Find where the given text appears and provide that cell's center as [x, y] coordinate. 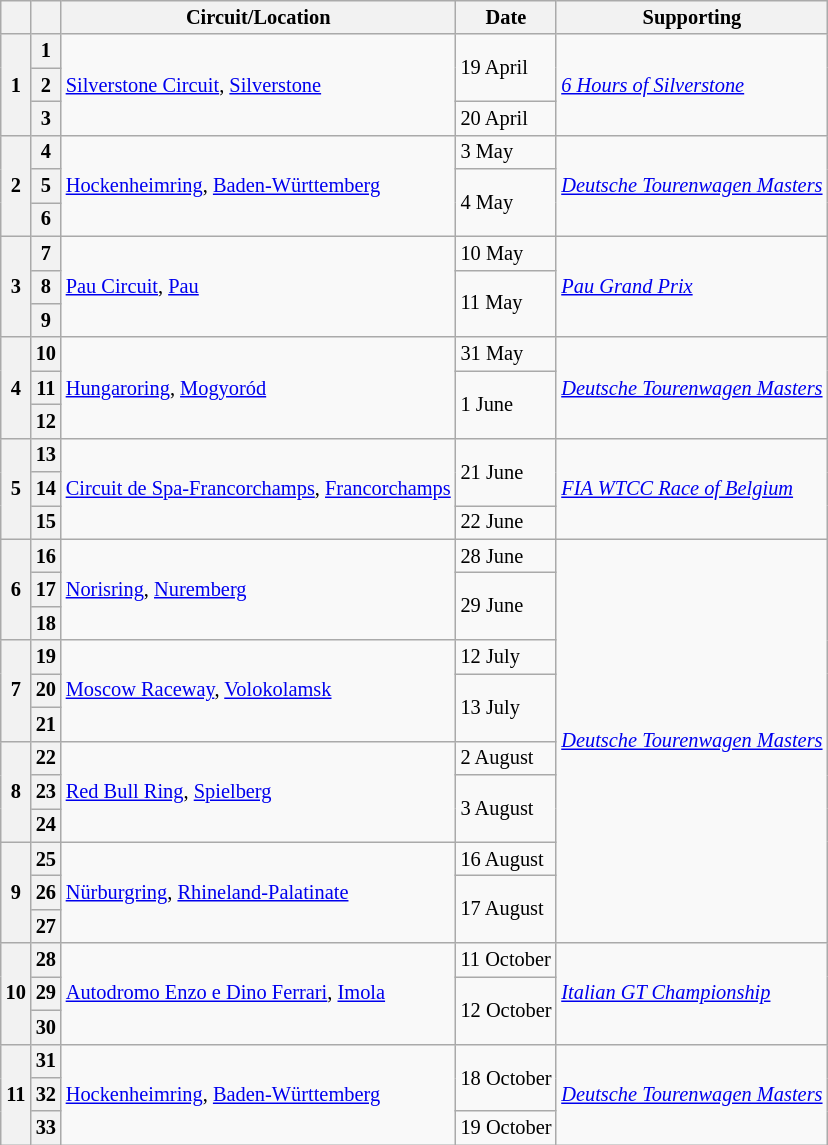
Circuit de Spa-Francorchamps, Francorchamps [258, 488]
29 June [506, 606]
21 [46, 724]
6 Hours of Silverstone [692, 84]
Pau Circuit, Pau [258, 286]
28 [46, 960]
24 [46, 825]
29 [46, 993]
17 August [506, 908]
19 October [506, 1128]
4 May [506, 202]
Red Bull Ring, Spielberg [258, 792]
Supporting [692, 17]
Silverstone Circuit, Silverstone [258, 84]
27 [46, 926]
26 [46, 892]
11 October [506, 960]
19 April [506, 68]
2 August [506, 758]
12 [46, 421]
13 July [506, 706]
14 [46, 489]
13 [46, 455]
16 [46, 556]
12 October [506, 1010]
Circuit/Location [258, 17]
22 June [506, 522]
30 [46, 1027]
20 [46, 690]
Italian GT Championship [692, 994]
25 [46, 859]
16 August [506, 859]
20 April [506, 118]
32 [46, 1094]
18 [46, 623]
11 May [506, 304]
Hungaroring, Mogyoród [258, 388]
17 [46, 589]
3 August [506, 808]
Date [506, 17]
15 [46, 522]
Pau Grand Prix [692, 286]
FIA WTCC Race of Belgium [692, 488]
Autodromo Enzo e Dino Ferrari, Imola [258, 994]
33 [46, 1128]
21 June [506, 472]
23 [46, 791]
3 May [506, 152]
19 [46, 657]
Nürburgring, Rhineland-Palatinate [258, 892]
Moscow Raceway, Volokolamsk [258, 690]
Norisring, Nuremberg [258, 590]
1 June [506, 404]
12 July [506, 657]
31 May [506, 354]
28 June [506, 556]
18 October [506, 1078]
10 May [506, 253]
22 [46, 758]
31 [46, 1061]
